Locate the cell with the specified text and output its (X, Y) center coordinate. 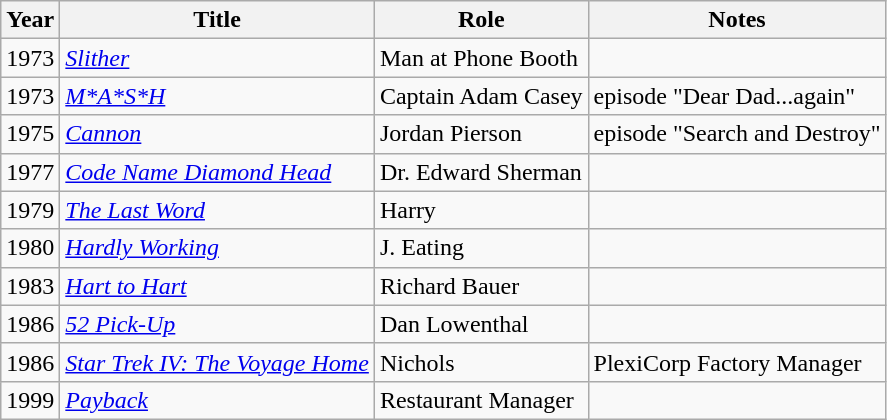
Notes (737, 20)
52 Pick-Up (218, 324)
Restaurant Manager (481, 400)
Hardly Working (218, 248)
Payback (218, 400)
J. Eating (481, 248)
episode "Search and Destroy" (737, 134)
1999 (30, 400)
Captain Adam Casey (481, 96)
Dan Lowenthal (481, 324)
1980 (30, 248)
1975 (30, 134)
Dr. Edward Sherman (481, 172)
PlexiCorp Factory Manager (737, 362)
Cannon (218, 134)
Man at Phone Booth (481, 58)
Title (218, 20)
Code Name Diamond Head (218, 172)
1979 (30, 210)
Star Trek IV: The Voyage Home (218, 362)
Slither (218, 58)
Harry (481, 210)
M*A*S*H (218, 96)
Year (30, 20)
episode "Dear Dad...again" (737, 96)
Nichols (481, 362)
The Last Word (218, 210)
1983 (30, 286)
Role (481, 20)
Richard Bauer (481, 286)
1977 (30, 172)
Jordan Pierson (481, 134)
Hart to Hart (218, 286)
